Output the [x, y] coordinate of the center of the cell containing the given text.  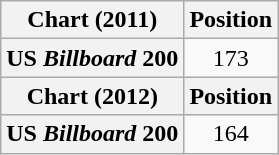
164 [231, 134]
Chart (2011) [92, 20]
Chart (2012) [92, 96]
173 [231, 58]
